Pinpoint the cell where the given text exists, returning its [X, Y] midpoint coordinate. 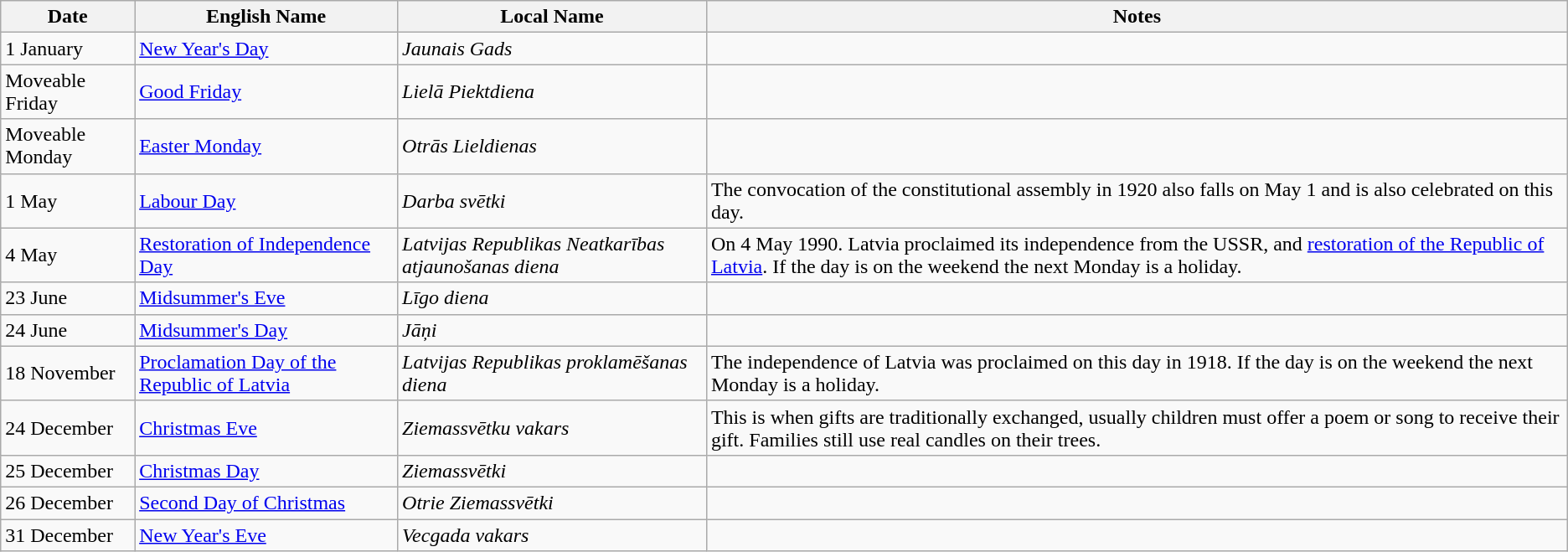
26 December [68, 503]
The convocation of the constitutional assembly in 1920 also falls on May 1 and is also celebrated on this day. [1137, 201]
Second Day of Christmas [266, 503]
Moveable Monday [68, 146]
Midsummer's Eve [266, 298]
4 May [68, 255]
1 May [68, 201]
Date [68, 17]
The independence of Latvia was proclaimed on this day in 1918. If the day is on the weekend the next Monday is a holiday. [1137, 374]
23 June [68, 298]
24 June [68, 330]
English Name [266, 17]
Jāņi [553, 330]
Good Friday [266, 92]
Moveable Friday [68, 92]
Christmas Day [266, 471]
Proclamation Day of the Republic of Latvia [266, 374]
Ziemassvētki [553, 471]
Latvijas Republikas Neatkarības atjaunošanas diena [553, 255]
Ziemassvētku vakars [553, 427]
Restoration of Independence Day [266, 255]
Darba svētki [553, 201]
Lielā Piektdiena [553, 92]
Local Name [553, 17]
31 December [68, 535]
Midsummer's Day [266, 330]
Labour Day [266, 201]
Latvijas Republikas proklamēšanas diena [553, 374]
Otrās Lieldienas [553, 146]
New Year's Day [266, 49]
Līgo diena [553, 298]
Christmas Eve [266, 427]
Jaunais Gads [553, 49]
Notes [1137, 17]
24 December [68, 427]
Vecgada vakars [553, 535]
25 December [68, 471]
Otrie Ziemassvētki [553, 503]
Easter Monday [266, 146]
New Year's Eve [266, 535]
18 November [68, 374]
1 January [68, 49]
